Capture the cell that displays the provided text and extract its (X, Y) central coordinate. 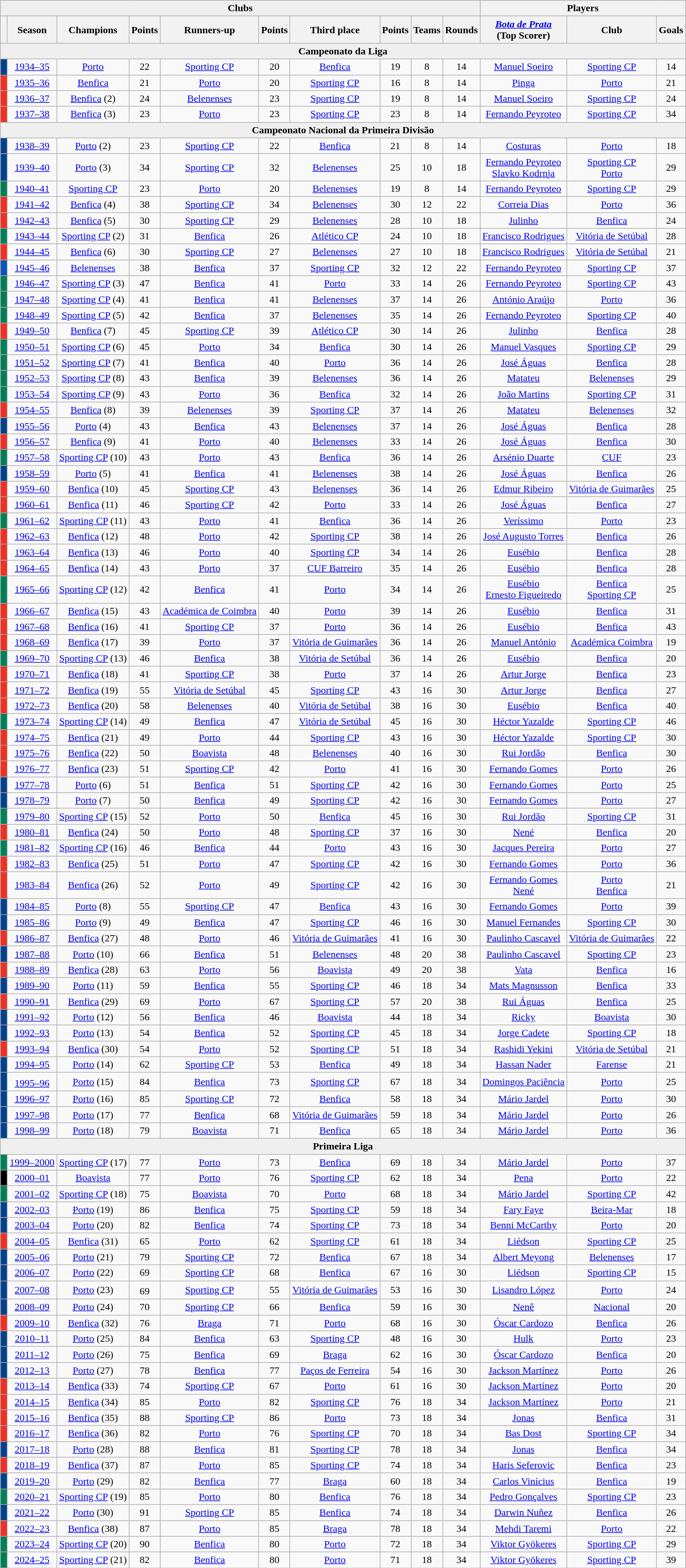
2023–24 (32, 1544)
Edmur Ribeiro (524, 489)
Benfica (33) (93, 1386)
1967–68 (32, 627)
Jorge Cadete (524, 1033)
2003–04 (32, 1225)
Benfica (12) (93, 537)
Campeonato Nacional da Primeira Divisão (343, 130)
Sporting CP (13) (93, 658)
1945–46 (32, 268)
Benfica (38) (93, 1529)
Rounds (461, 30)
1961–62 (32, 521)
Pedro Gonçalves (524, 1497)
Porto (18) (93, 1130)
1974–75 (32, 737)
Bota de Prata(Top Scorer) (524, 30)
1995–96 (32, 1082)
Benfica (36) (93, 1433)
Fernando PeyroteoSlavko Kodrnja (524, 167)
Académica de Coimbra (210, 611)
1998–99 (32, 1130)
Porto (26) (93, 1355)
Hulk (524, 1339)
1985–86 (32, 922)
2017–18 (32, 1449)
Benfica (13) (93, 552)
Benfica (11) (93, 505)
Porto (24) (93, 1307)
Benfica (2) (93, 98)
1984–85 (32, 906)
Sporting CP (14) (93, 721)
CUF Barreiro (335, 568)
Ricky (524, 1017)
João Martins (524, 394)
1934–35 (32, 67)
Porto (9) (93, 922)
2002–03 (32, 1210)
2012–13 (32, 1370)
Porto (22) (93, 1273)
1949–50 (32, 331)
Veríssimo (524, 521)
Benfica (35) (93, 1418)
Porto (20) (93, 1225)
2016–17 (32, 1433)
2018–19 (32, 1465)
Pena (524, 1178)
Manuel António (524, 642)
1970–71 (32, 674)
1959–60 (32, 489)
90 (144, 1544)
Porto (21) (93, 1257)
Sporting CP (6) (93, 347)
Sporting CP (21) (93, 1560)
Benfica (17) (93, 642)
2013–14 (32, 1386)
Nenê (524, 1307)
Fary Faye (524, 1210)
Porto (27) (93, 1370)
1957–58 (32, 457)
Porto (7) (93, 801)
Sporting CP (18) (93, 1194)
Sporting CP (12) (93, 590)
1962–63 (32, 537)
Benni McCarthy (524, 1225)
Benfica (16) (93, 627)
Porto Benfica (612, 885)
1987–88 (32, 954)
Benfica (5) (93, 220)
1950–51 (32, 347)
Campeonato da Liga (343, 51)
1981–82 (32, 848)
91 (144, 1512)
1996–97 (32, 1099)
1955–56 (32, 426)
Benfica (25) (93, 864)
1963–64 (32, 552)
Benfica (20) (93, 706)
Benfica (9) (93, 441)
2022–23 (32, 1529)
Benfica (24) (93, 832)
1976–77 (32, 769)
Benfica (7) (93, 331)
1965–66 (32, 590)
Benfica (19) (93, 690)
1983–84 (32, 885)
1942–43 (32, 220)
Porto (23) (93, 1290)
1947–48 (32, 299)
1980–81 (32, 832)
Porto (19) (93, 1210)
Mehdi Taremi (524, 1529)
Benfica (31) (93, 1241)
Porto (12) (93, 1017)
Benfica (18) (93, 674)
15 (671, 1273)
1944–45 (32, 252)
Players (583, 8)
1960–61 (32, 505)
Sporting CP (10) (93, 457)
2021–22 (32, 1512)
Nacional (612, 1307)
1953–54 (32, 394)
Benfica (32) (93, 1323)
Porto (13) (93, 1033)
2000–01 (32, 1178)
António Araújo (524, 299)
Porto (5) (93, 473)
2011–12 (32, 1355)
Nené (524, 832)
Carlos Vinícius (524, 1481)
Benfica (10) (93, 489)
Sporting CP (11) (93, 521)
1966–67 (32, 611)
Primeira Liga (343, 1147)
2008–09 (32, 1307)
Porto (17) (93, 1115)
Benfica (29) (93, 1001)
1936–37 (32, 98)
1935–36 (32, 83)
Costuras (524, 146)
1972–73 (32, 706)
81 (275, 1449)
1969–70 (32, 658)
2006–07 (32, 1273)
Sporting CP (5) (93, 315)
Clubs (240, 8)
Benfica (23) (93, 769)
1977–78 (32, 785)
Benfica (15) (93, 611)
Domingos Paciência (524, 1082)
Club (612, 30)
1994–95 (32, 1065)
1997–98 (32, 1115)
Beira-Mar (612, 1210)
Benfica (21) (93, 737)
Benfica (22) (93, 753)
1954–55 (32, 410)
1982–83 (32, 864)
1971–72 (32, 690)
2007–08 (32, 1290)
Porto (3) (93, 167)
Sporting CP (9) (93, 394)
2004–05 (32, 1241)
Porto (8) (93, 906)
Bas Dost (524, 1433)
2020–21 (32, 1497)
1979–80 (32, 816)
Porto (29) (93, 1481)
1986–87 (32, 938)
Jacques Pereira (524, 848)
1943–44 (32, 236)
2005–06 (32, 1257)
Porto (14) (93, 1065)
Manuel Fernandes (524, 922)
1990–91 (32, 1001)
Mats Magnusson (524, 985)
1956–57 (32, 441)
60 (395, 1481)
1941–42 (32, 204)
Sporting CP (20) (93, 1544)
17 (671, 1257)
Haris Seferovic (524, 1465)
Teams (427, 30)
Paços de Ferreira (335, 1370)
1938–39 (32, 146)
EusébioErnesto Figueiredo (524, 590)
1975–76 (32, 753)
Benfica (37) (93, 1465)
José Augusto Torres (524, 537)
Sporting CP (17) (93, 1162)
Porto (4) (93, 426)
2009–10 (32, 1323)
1991–92 (32, 1017)
57 (395, 1001)
2014–15 (32, 1402)
Porto (2) (93, 146)
Pinga (524, 83)
1940–41 (32, 189)
1992–93 (32, 1033)
Porto (28) (93, 1449)
Porto (30) (93, 1512)
Sporting CP (15) (93, 816)
1939–40 (32, 167)
Porto (25) (93, 1339)
2015–16 (32, 1418)
1989–90 (32, 985)
Fernando GomesNené (524, 885)
Sporting CP (3) (93, 284)
Albert Meyong (524, 1257)
Correia Dias (524, 204)
1951–52 (32, 363)
Sporting CP (7) (93, 363)
2019–20 (32, 1481)
Manuel Vasques (524, 347)
1968–69 (32, 642)
Lisandro López (524, 1290)
1993–94 (32, 1049)
Porto (15) (93, 1082)
Sporting CP (16) (93, 848)
Season (32, 30)
1946–47 (32, 284)
1937–38 (32, 114)
1978–79 (32, 801)
1999–2000 (32, 1162)
Rui Águas (524, 1001)
Runners-up (210, 30)
2024–25 (32, 1560)
Benfica (4) (93, 204)
Arsénio Duarte (524, 457)
Porto (6) (93, 785)
Benfica (28) (93, 970)
Benfica (26) (93, 885)
Sporting CP (8) (93, 378)
Sporting CP (4) (93, 299)
Benfica (6) (93, 252)
1964–65 (32, 568)
Benfica (27) (93, 938)
Hassan Nader (524, 1065)
Darwin Nuñez (524, 1512)
CUF (612, 457)
1973–74 (32, 721)
1948–49 (32, 315)
Benfica (34) (93, 1402)
Benfica (3) (93, 114)
Rashidi Yekini (524, 1049)
Porto (16) (93, 1099)
Champions (93, 30)
Porto (10) (93, 954)
Benfica (30) (93, 1049)
1988–89 (32, 970)
Porto (11) (93, 985)
Goals (671, 30)
2001–02 (32, 1194)
1958–59 (32, 473)
Farense (612, 1065)
Sporting CP (19) (93, 1497)
Académica Coimbra (612, 642)
1952–53 (32, 378)
Benfica (14) (93, 568)
Benfica (8) (93, 410)
Sporting CPPorto (612, 167)
Third place (335, 30)
Vata (524, 970)
Sporting CP (2) (93, 236)
BenficaSporting CP (612, 590)
2010–11 (32, 1339)
